Determine the [X, Y] coordinate at the center of the cell enclosing the given text.  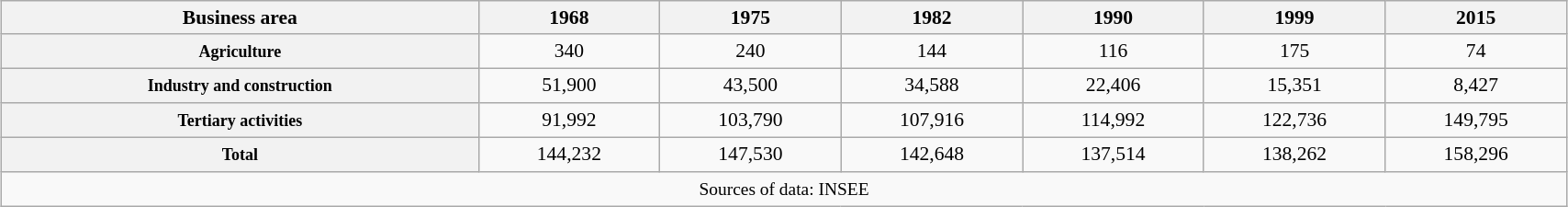
114,992 [1114, 121]
Tertiary activities [241, 121]
142,648 [932, 155]
Industry and construction [241, 86]
107,916 [932, 121]
147,530 [751, 155]
1999 [1294, 17]
1975 [751, 17]
8,427 [1476, 86]
Sources of data: INSEE [784, 190]
144 [932, 52]
43,500 [751, 86]
158,296 [1476, 155]
116 [1114, 52]
Agriculture [241, 52]
Total [241, 155]
122,736 [1294, 121]
1990 [1114, 17]
Business area [241, 17]
22,406 [1114, 86]
15,351 [1294, 86]
1968 [569, 17]
103,790 [751, 121]
340 [569, 52]
144,232 [569, 155]
138,262 [1294, 155]
175 [1294, 52]
91,992 [569, 121]
2015 [1476, 17]
51,900 [569, 86]
1982 [932, 17]
149,795 [1476, 121]
240 [751, 52]
74 [1476, 52]
137,514 [1114, 155]
34,588 [932, 86]
